Output the (x, y) coordinate of the center of the cell containing the given text.  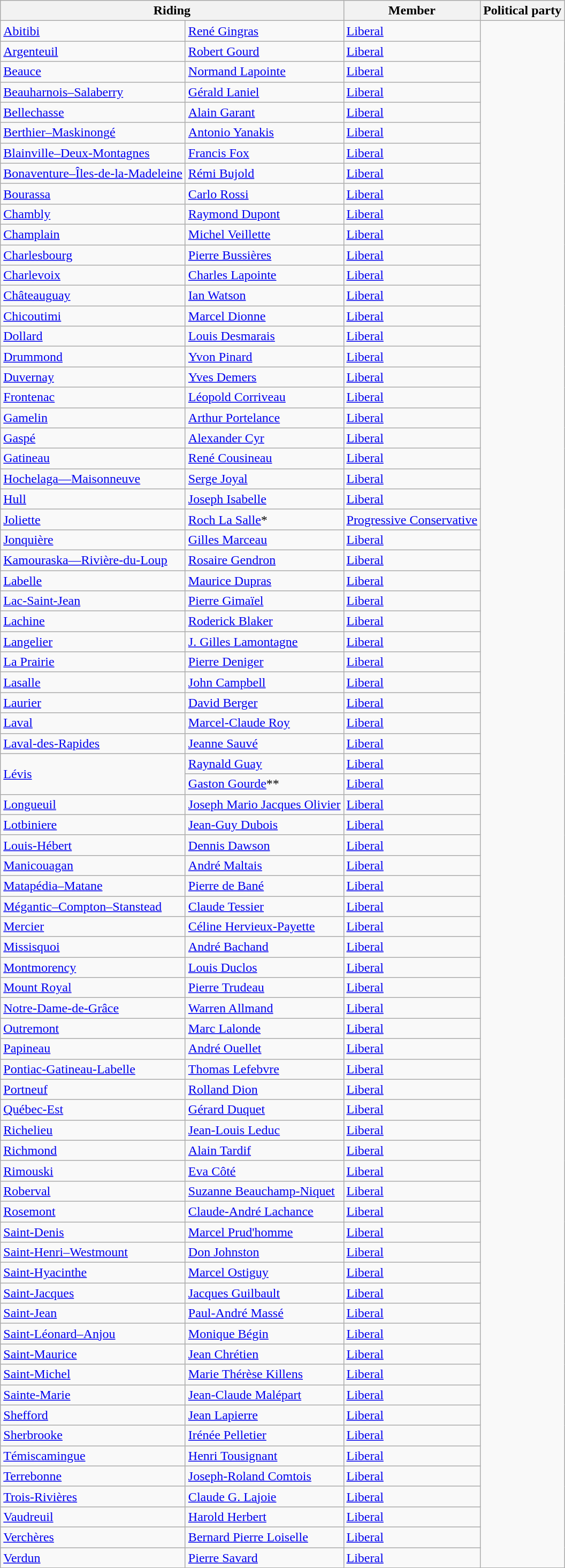
Alexander Cyr (264, 438)
Paul-André Massé (264, 1313)
Marcel Dionne (264, 316)
Alain Tardif (264, 1150)
Member (412, 11)
Jean-Louis Leduc (264, 1130)
Bonaventure–Îles-de-la-Madeleine (93, 173)
Longueuil (93, 804)
Mount Royal (93, 988)
Raymond Dupont (264, 214)
Michel Veillette (264, 234)
Marie Thérèse Killens (264, 1374)
Richelieu (93, 1130)
Claude G. Lajoie (264, 1496)
Matapédia–Matane (93, 886)
John Campbell (264, 682)
Joseph Isabelle (264, 499)
Joseph Mario Jacques Olivier (264, 804)
Laval (93, 723)
Dennis Dawson (264, 845)
Chambly (93, 214)
Beauharnois–Salaberry (93, 92)
Marcel Prud'homme (264, 1232)
Joseph-Roland Comtois (264, 1476)
Yves Demers (264, 377)
Raynald Guay (264, 764)
Progressive Conservative (412, 519)
Laval-des-Rapides (93, 743)
Robert Gourd (264, 51)
Blainville–Deux-Montagnes (93, 153)
Laurier (93, 703)
Abitibi (93, 31)
Gamelin (93, 418)
Marcel Ostiguy (264, 1273)
Roberval (93, 1191)
Saint-Henri–Westmount (93, 1252)
Ian Watson (264, 296)
Outremont (93, 1028)
Political party (522, 11)
Gaspé (93, 438)
Claude-André Lachance (264, 1211)
Antonio Yanakis (264, 133)
Saint-Jean (93, 1313)
Sherbrooke (93, 1435)
Jacques Guilbault (264, 1293)
Pierre Trudeau (264, 988)
Charlevoix (93, 275)
Bellechasse (93, 112)
Louis-Hébert (93, 845)
André Ouellet (264, 1049)
Roch La Salle* (264, 519)
Pierre Savard (264, 1558)
Marc Lalonde (264, 1028)
Arthur Portelance (264, 418)
Manicouagan (93, 865)
Argenteuil (93, 51)
Harold Herbert (264, 1517)
Marcel-Claude Roy (264, 723)
Berthier–Maskinongé (93, 133)
Saint-Léonard–Anjou (93, 1334)
André Bachand (264, 947)
Charlesbourg (93, 255)
Québec-Est (93, 1110)
Monique Bégin (264, 1334)
Rimouski (93, 1171)
Gérard Duquet (264, 1110)
Chicoutimi (93, 316)
Normand Lapointe (264, 72)
Gatineau (93, 458)
Pierre Deniger (264, 662)
Richmond (93, 1150)
Jonquière (93, 540)
Verchères (93, 1537)
Dollard (93, 336)
Labelle (93, 580)
Lachine (93, 621)
Bernard Pierre Loiselle (264, 1537)
Carlo Rossi (264, 194)
Duvernay (93, 377)
Saint-Jacques (93, 1293)
Yvon Pinard (264, 357)
Saint-Hyacinthe (93, 1273)
Alain Garant (264, 112)
René Gingras (264, 31)
Frontenac (93, 397)
Kamouraska—Rivière-du-Loup (93, 560)
Saint-Maurice (93, 1354)
Trois-Rivières (93, 1496)
Gaston Gourde** (264, 784)
Don Johnston (264, 1252)
Jean Chrétien (264, 1354)
Gérald Laniel (264, 92)
Jean-Claude Malépart (264, 1395)
Bourassa (93, 194)
Vaudreuil (93, 1517)
Irénée Pelletier (264, 1435)
Suzanne Beauchamp-Niquet (264, 1191)
Jean Lapierre (264, 1415)
Châteauguay (93, 296)
Rolland Dion (264, 1089)
Mégantic–Compton–Stanstead (93, 906)
Pontiac-Gatineau-Labelle (93, 1069)
Mercier (93, 927)
Charles Lapointe (264, 275)
Missisquoi (93, 947)
Joliette (93, 519)
Eva Côté (264, 1171)
Thomas Lefebvre (264, 1069)
La Prairie (93, 662)
Lotbiniere (93, 825)
Langelier (93, 642)
Roderick Blaker (264, 621)
Lévis (93, 774)
J. Gilles Lamontagne (264, 642)
Pierre Bussières (264, 255)
Louis Desmarais (264, 336)
Francis Fox (264, 153)
Rémi Bujold (264, 173)
Verdun (93, 1558)
Saint-Denis (93, 1232)
Hull (93, 499)
Léopold Corriveau (264, 397)
Henri Tousignant (264, 1456)
Céline Hervieux-Payette (264, 927)
Rosemont (93, 1211)
René Cousineau (264, 458)
Papineau (93, 1049)
Portneuf (93, 1089)
Hochelaga—Maisonneuve (93, 479)
Terrebonne (93, 1476)
Gilles Marceau (264, 540)
Rosaire Gendron (264, 560)
David Berger (264, 703)
Témiscamingue (93, 1456)
Riding (172, 11)
Saint-Michel (93, 1374)
Claude Tessier (264, 906)
Champlain (93, 234)
Jean-Guy Dubois (264, 825)
Jeanne Sauvé (264, 743)
Notre-Dame-de-Grâce (93, 1008)
Serge Joyal (264, 479)
Warren Allmand (264, 1008)
Pierre de Bané (264, 886)
Louis Duclos (264, 967)
Shefford (93, 1415)
Sainte-Marie (93, 1395)
Lasalle (93, 682)
Maurice Dupras (264, 580)
André Maltais (264, 865)
Drummond (93, 357)
Beauce (93, 72)
Lac-Saint-Jean (93, 601)
Pierre Gimaïel (264, 601)
Montmorency (93, 967)
